Return [x, y] of the center of cell containing provided text 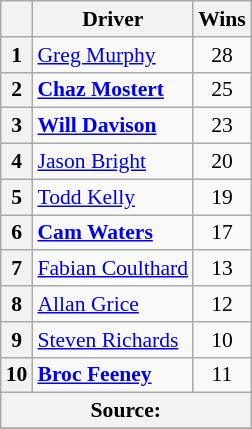
Chaz Mostert [112, 90]
28 [222, 55]
Fabian Coulthard [112, 269]
5 [17, 197]
Cam Waters [112, 233]
7 [17, 269]
Broc Feeney [112, 375]
20 [222, 162]
8 [17, 304]
12 [222, 304]
4 [17, 162]
Jason Bright [112, 162]
Driver [112, 19]
Allan Grice [112, 304]
6 [17, 233]
Greg Murphy [112, 55]
13 [222, 269]
Source: [126, 411]
Wins [222, 19]
Will Davison [112, 126]
9 [17, 340]
3 [17, 126]
2 [17, 90]
23 [222, 126]
Todd Kelly [112, 197]
19 [222, 197]
17 [222, 233]
11 [222, 375]
Steven Richards [112, 340]
25 [222, 90]
1 [17, 55]
